From the cell containing the given text, extract its center point as (X, Y) coordinate. 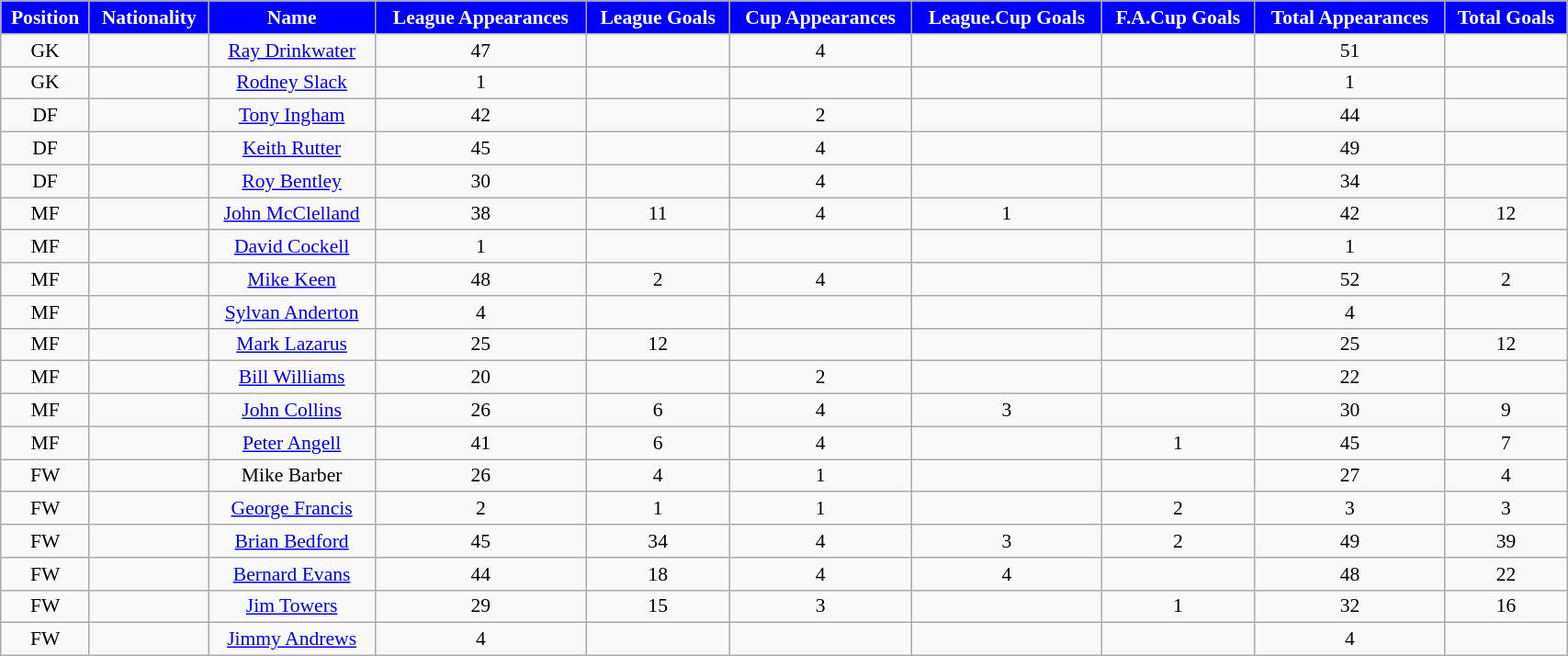
51 (1350, 51)
Position (46, 17)
Keith Rutter (292, 149)
Ray Drinkwater (292, 51)
7 (1506, 443)
41 (480, 443)
David Cockell (292, 247)
F.A.Cup Goals (1178, 17)
Total Appearances (1350, 17)
11 (658, 214)
League Goals (658, 17)
18 (658, 574)
32 (1350, 606)
Bill Williams (292, 378)
9 (1506, 411)
Jimmy Andrews (292, 639)
League.Cup Goals (1007, 17)
Tony Ingham (292, 116)
15 (658, 606)
Jim Towers (292, 606)
Sylvan Anderton (292, 312)
Bernard Evans (292, 574)
Total Goals (1506, 17)
Brian Bedford (292, 541)
27 (1350, 476)
52 (1350, 279)
Rodney Slack (292, 83)
29 (480, 606)
George Francis (292, 509)
39 (1506, 541)
Peter Angell (292, 443)
League Appearances (480, 17)
20 (480, 378)
Nationality (149, 17)
Name (292, 17)
Mike Keen (292, 279)
16 (1506, 606)
John Collins (292, 411)
Roy Bentley (292, 181)
John McClelland (292, 214)
Mike Barber (292, 476)
Cup Appearances (821, 17)
47 (480, 51)
Mark Lazarus (292, 345)
38 (480, 214)
